Identify which cell holds the provided text, then report its [x, y] central coordinate. 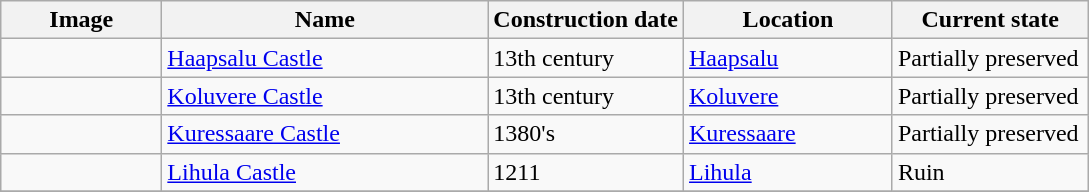
Kuressaare [788, 134]
Koluvere Castle [325, 96]
Kuressaare Castle [325, 134]
Location [788, 20]
1380's [586, 134]
Haapsalu [788, 58]
Construction date [586, 20]
Lihula [788, 172]
Name [325, 20]
1211 [586, 172]
Image [82, 20]
Haapsalu Castle [325, 58]
Ruin [990, 172]
Lihula Castle [325, 172]
Current state [990, 20]
Koluvere [788, 96]
